Find where the given text appears and provide that cell's center as [x, y] coordinate. 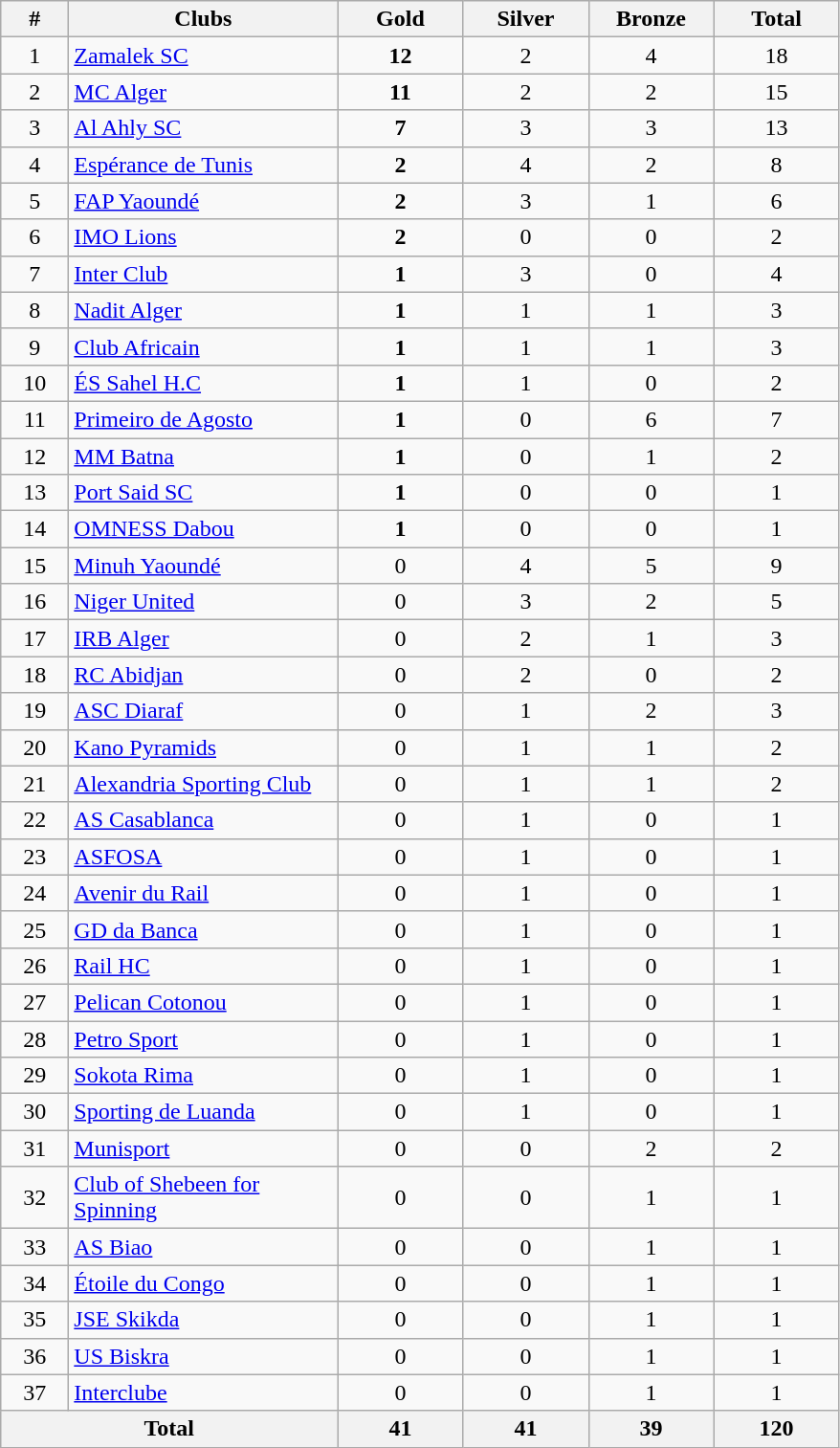
Munisport [203, 1148]
32 [34, 1198]
Club of Shebeen for Spinning [203, 1198]
Primeiro de Agosto [203, 419]
31 [34, 1148]
34 [34, 1283]
Sporting de Luanda [203, 1112]
28 [34, 1038]
Port Said SC [203, 493]
IRB Alger [203, 638]
Gold [400, 19]
120 [777, 1429]
33 [34, 1247]
39 [651, 1429]
Inter Club [203, 274]
IMO Lions [203, 237]
US Biskra [203, 1356]
MC Alger [203, 92]
16 [34, 602]
GD da Banca [203, 929]
Minuh Yaoundé [203, 566]
# [34, 19]
ASFOSA [203, 857]
Club Africain [203, 346]
24 [34, 893]
37 [34, 1392]
23 [34, 857]
14 [34, 529]
AS Biao [203, 1247]
Kano Pyramids [203, 747]
ASC Diaraf [203, 711]
30 [34, 1112]
Petro Sport [203, 1038]
Sokota Rima [203, 1076]
17 [34, 638]
JSE Skikda [203, 1320]
Clubs [203, 19]
Pelican Cotonou [203, 1002]
ÉS Sahel H.C [203, 383]
Al Ahly SC [203, 128]
26 [34, 966]
Zamalek SC [203, 56]
Rail HC [203, 966]
Silver [526, 19]
Bronze [651, 19]
27 [34, 1002]
20 [34, 747]
22 [34, 820]
Espérance de Tunis [203, 165]
RC Abidjan [203, 675]
36 [34, 1356]
Avenir du Rail [203, 893]
29 [34, 1076]
Nadit Alger [203, 310]
Alexandria Sporting Club [203, 784]
35 [34, 1320]
MM Batna [203, 457]
25 [34, 929]
21 [34, 784]
FAP Yaoundé [203, 201]
Étoile du Congo [203, 1283]
10 [34, 383]
AS Casablanca [203, 820]
Interclube [203, 1392]
Niger United [203, 602]
OMNESS Dabou [203, 529]
19 [34, 711]
